Capture the cell that displays the provided text and extract its [X, Y] central coordinate. 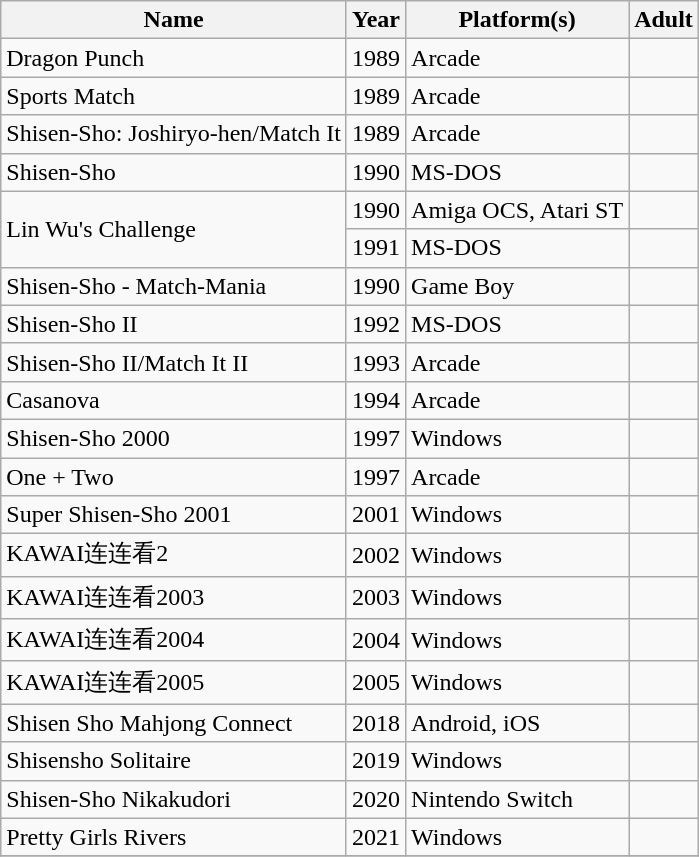
Platform(s) [518, 20]
KAWAI连连看2005 [174, 682]
Shisen-Sho II/Match It II [174, 362]
KAWAI连连看2004 [174, 640]
One + Two [174, 477]
2005 [376, 682]
2002 [376, 556]
2018 [376, 723]
KAWAI连连看2 [174, 556]
Sports Match [174, 96]
Casanova [174, 400]
Shisen-Sho 2000 [174, 438]
2003 [376, 598]
Dragon Punch [174, 58]
2019 [376, 761]
Shisen-Sho Nikakudori [174, 799]
Amiga OCS, Atari ST [518, 210]
Super Shisen-Sho 2001 [174, 515]
Name [174, 20]
2021 [376, 837]
Pretty Girls Rivers [174, 837]
2001 [376, 515]
Shisen-Sho - Match-Mania [174, 286]
1992 [376, 324]
Adult [664, 20]
Shisensho Solitaire [174, 761]
Game Boy [518, 286]
KAWAI连连看2003 [174, 598]
Year [376, 20]
2020 [376, 799]
Shisen Sho Mahjong Connect [174, 723]
1991 [376, 248]
Shisen-Sho II [174, 324]
Shisen-Sho [174, 172]
1994 [376, 400]
Lin Wu's Challenge [174, 229]
2004 [376, 640]
Nintendo Switch [518, 799]
1993 [376, 362]
Shisen-Sho: Joshiryo-hen/Match It [174, 134]
Android, iOS [518, 723]
